Return (X, Y) of the center of cell containing provided text 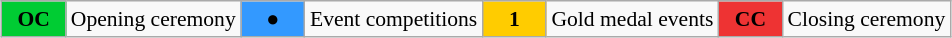
CC (750, 19)
Closing ceremony (867, 19)
Event competitions (394, 19)
1 (514, 19)
OC (34, 19)
Gold medal events (632, 19)
Opening ceremony (154, 19)
● (273, 19)
